Search for the cell housing the specified text and yield its [X, Y] center coordinate. 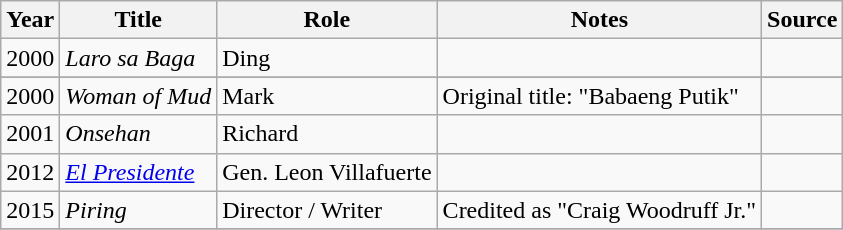
2001 [30, 134]
2012 [30, 172]
Onsehan [138, 134]
Ding [327, 58]
Woman of Mud [138, 96]
Mark [327, 96]
Credited as "Craig Woodruff Jr." [599, 210]
Title [138, 20]
Director / Writer [327, 210]
Role [327, 20]
Notes [599, 20]
Piring [138, 210]
Richard [327, 134]
Laro sa Baga [138, 58]
Gen. Leon Villafuerte [327, 172]
El Presidente [138, 172]
Original title: "Babaeng Putik" [599, 96]
Year [30, 20]
Source [802, 20]
2015 [30, 210]
